Extract the [x, y] coordinate from the center of the cell holding the provided text.  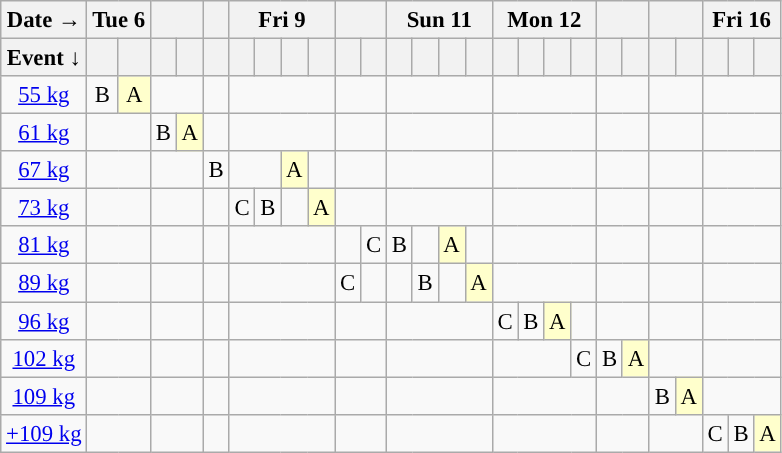
96 kg [44, 321]
Tue 6 [119, 20]
Fri 16 [742, 20]
Event ↓ [44, 58]
55 kg [44, 95]
Fri 9 [282, 20]
67 kg [44, 170]
Date → [44, 20]
61 kg [44, 133]
109 kg [44, 396]
+109 kg [44, 433]
Sun 11 [439, 20]
73 kg [44, 208]
102 kg [44, 358]
89 kg [44, 283]
81 kg [44, 245]
Mon 12 [544, 20]
